Search for the cell housing the specified text and yield its [X, Y] center coordinate. 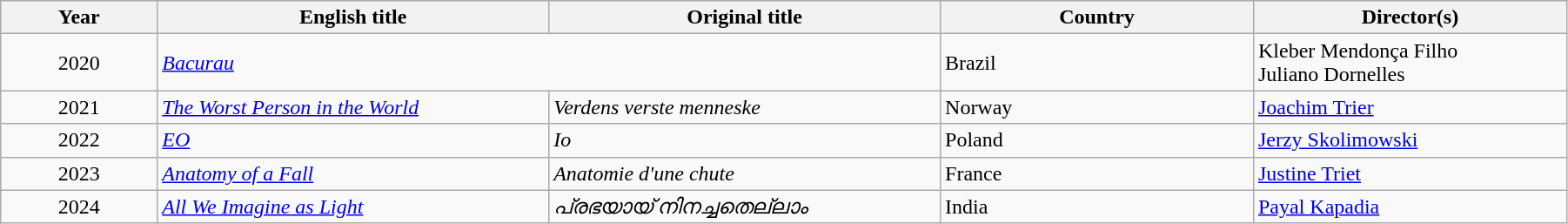
2020 [79, 63]
Brazil [1097, 63]
Verdens verste menneske [745, 107]
Jerzy Skolimowski [1410, 140]
Anatomie d'une chute [745, 173]
France [1097, 173]
Director(s) [1410, 17]
The Worst Person in the World [353, 107]
Country [1097, 17]
2022 [79, 140]
Io [745, 140]
English title [353, 17]
Original title [745, 17]
2023 [79, 173]
Payal Kapadia [1410, 207]
പ്രഭയായ് നിനച്ചതെല്ലാം [745, 207]
Kleber Mendonça FilhoJuliano Dornelles [1410, 63]
2024 [79, 207]
India [1097, 207]
Poland [1097, 140]
All We Imagine as Light [353, 207]
2021 [79, 107]
Anatomy of a Fall [353, 173]
Joachim Trier [1410, 107]
Justine Triet [1410, 173]
Year [79, 17]
EO [353, 140]
Bacurau [549, 63]
Norway [1097, 107]
